From the cell containing the given text, extract its center point as (x, y) coordinate. 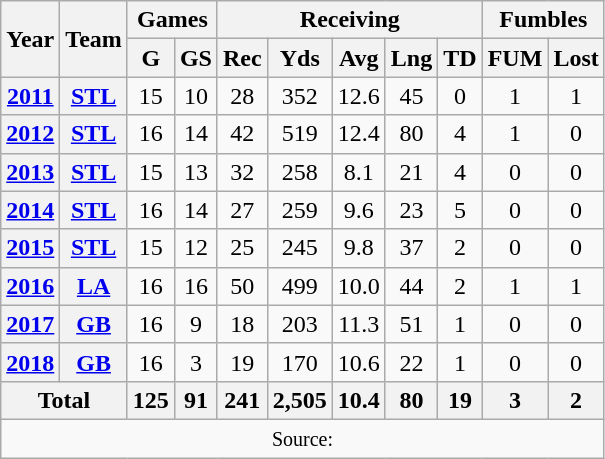
2013 (30, 172)
5 (460, 210)
42 (242, 134)
22 (411, 362)
2015 (30, 248)
9 (196, 324)
2014 (30, 210)
10.6 (358, 362)
TD (460, 58)
170 (300, 362)
28 (242, 96)
258 (300, 172)
Lost (576, 58)
LA (94, 286)
Games (172, 20)
Fumbles (543, 20)
259 (300, 210)
23 (411, 210)
Source: (303, 438)
12 (196, 248)
12.6 (358, 96)
499 (300, 286)
12.4 (358, 134)
2017 (30, 324)
21 (411, 172)
8.1 (358, 172)
32 (242, 172)
203 (300, 324)
27 (242, 210)
GS (196, 58)
50 (242, 286)
10.0 (358, 286)
125 (150, 400)
10 (196, 96)
51 (411, 324)
Year (30, 39)
Team (94, 39)
45 (411, 96)
13 (196, 172)
2,505 (300, 400)
Avg (358, 58)
9.8 (358, 248)
25 (242, 248)
91 (196, 400)
Yds (300, 58)
Receiving (350, 20)
241 (242, 400)
FUM (515, 58)
Total (64, 400)
10.4 (358, 400)
2016 (30, 286)
37 (411, 248)
9.6 (358, 210)
44 (411, 286)
2012 (30, 134)
519 (300, 134)
245 (300, 248)
2011 (30, 96)
2018 (30, 362)
352 (300, 96)
11.3 (358, 324)
Lng (411, 58)
18 (242, 324)
Rec (242, 58)
G (150, 58)
